For the text-containing cell, return its midpoint in (x, y) coordinate format. 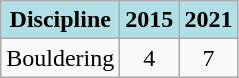
2015 (150, 20)
7 (208, 58)
4 (150, 58)
2021 (208, 20)
Bouldering (60, 58)
Discipline (60, 20)
